Search for the cell housing the specified text and yield its [X, Y] center coordinate. 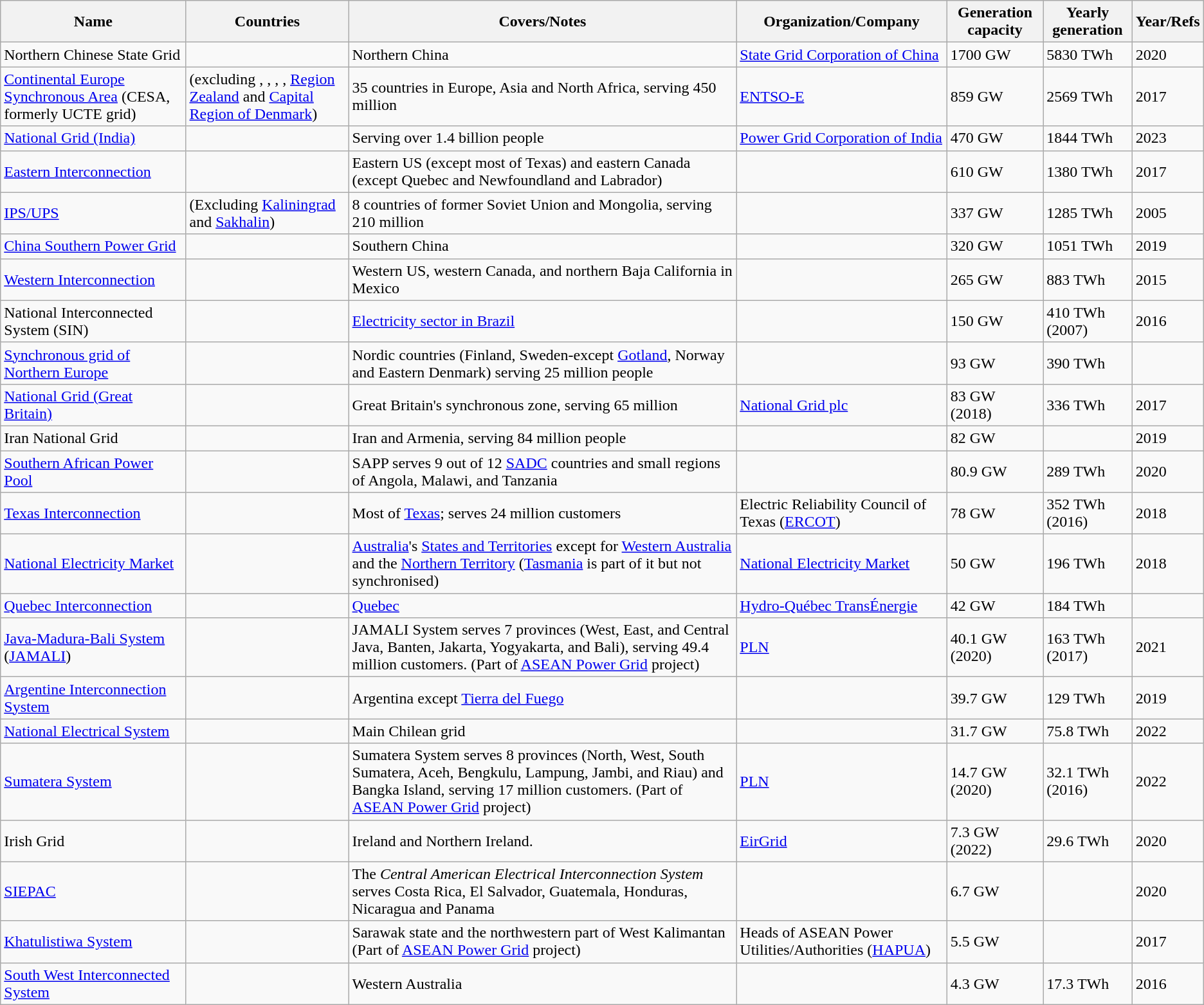
Covers/Notes [543, 22]
610 GW [995, 171]
(Excluding Kaliningrad and Sakhalin) [268, 213]
Argentine Interconnection System [93, 698]
Organization/Company [841, 22]
Yearly generation [1088, 22]
883 TWh [1088, 279]
129 TWh [1088, 698]
Southern African Power Pool [93, 471]
337 GW [995, 213]
Countries [268, 22]
Sumatera System [93, 782]
National Interconnected System (SIN) [93, 321]
Heads of ASEAN Power Utilities/Authorities (HAPUA) [841, 941]
75.8 TWh [1088, 731]
Hydro-Québec TransÉnergie [841, 606]
National Grid (Great Britain) [93, 405]
14.7 GW(2020) [995, 782]
Quebec [543, 606]
Northern China [543, 55]
1700 GW [995, 55]
2023 [1168, 138]
50 GW [995, 564]
South West Interconnected System [93, 984]
Iran National Grid [93, 438]
196 TWh [1088, 564]
The Central American Electrical Interconnection System serves Costa Rica, El Salvador, Guatemala, Honduras, Nicaragua and Panama [543, 891]
4.3 GW [995, 984]
National Grid plc [841, 405]
5.5 GW [995, 941]
Quebec Interconnection [93, 606]
National Electrical System [93, 731]
ENTSO-E [841, 96]
17.3 TWh [1088, 984]
Synchronous grid of Northern Europe [93, 363]
150 GW [995, 321]
859 GW [995, 96]
Western US, western Canada, and northern Baja California in Mexico [543, 279]
Great Britain's synchronous zone, serving 65 million [543, 405]
Electric Reliability Council of Texas (ERCOT) [841, 513]
2005 [1168, 213]
Northern Chinese State Grid [93, 55]
265 GW [995, 279]
2015 [1168, 279]
31.7 GW [995, 731]
(excluding , , , , Region Zealand and Capital Region of Denmark) [268, 96]
Main Chilean grid [543, 731]
352 TWh (2016) [1088, 513]
82 GW [995, 438]
5830 TWh [1088, 55]
8 countries of former Soviet Union and Mongolia, serving 210 million [543, 213]
Southern China [543, 246]
Texas Interconnection [93, 513]
39.7 GW [995, 698]
336 TWh [1088, 405]
Java-Madura-Bali System (JAMALI) [93, 647]
Western Interconnection [93, 279]
390 TWh [1088, 363]
93 GW [995, 363]
289 TWh [1088, 471]
Electricity sector in Brazil [543, 321]
83 GW(2018) [995, 405]
Year/Refs [1168, 22]
Generation capacity [995, 22]
SIEPAC [93, 891]
Eastern Interconnection [93, 171]
Power Grid Corporation of India [841, 138]
Continental Europe Synchronous Area (CESA, formerly UCTE grid) [93, 96]
Sarawak state and the northwestern part of West Kalimantan (Part of ASEAN Power Grid project) [543, 941]
Khatulistiwa System [93, 941]
35 countries in Europe, Asia and North Africa, serving 450 million [543, 96]
6.7 GW [995, 891]
163 TWh (2017) [1088, 647]
2569 TWh [1088, 96]
Western Australia [543, 984]
80.9 GW [995, 471]
Iran and Armenia, serving 84 million people [543, 438]
Australia's States and Territories except for Western Australia and the Northern Territory (Tasmania is part of it but not synchronised) [543, 564]
Ireland and Northern Ireland. [543, 841]
1051 TWh [1088, 246]
Name [93, 22]
184 TWh [1088, 606]
470 GW [995, 138]
410 TWh(2007) [1088, 321]
1285 TWh [1088, 213]
320 GW [995, 246]
40.1 GW (2020) [995, 647]
42 GW [995, 606]
1844 TWh [1088, 138]
Most of Texas; serves 24 million customers [543, 513]
China Southern Power Grid [93, 246]
78 GW [995, 513]
IPS/UPS [93, 213]
State Grid Corporation of China [841, 55]
32.1 TWh(2016) [1088, 782]
Nordic countries (Finland, Sweden-except Gotland, Norway and Eastern Denmark) serving 25 million people [543, 363]
EirGrid [841, 841]
SAPP serves 9 out of 12 SADC countries and small regions of Angola, Malawi, and Tanzania [543, 471]
29.6 TWh [1088, 841]
7.3 GW(2022) [995, 841]
Serving over 1.4 billion people [543, 138]
National Grid (India) [93, 138]
Irish Grid [93, 841]
Argentina except Tierra del Fuego [543, 698]
2021 [1168, 647]
Eastern US (except most of Texas) and eastern Canada (except Quebec and Newfoundland and Labrador) [543, 171]
1380 TWh [1088, 171]
